Extract the (X, Y) coordinate from the center of the cell holding the provided text.  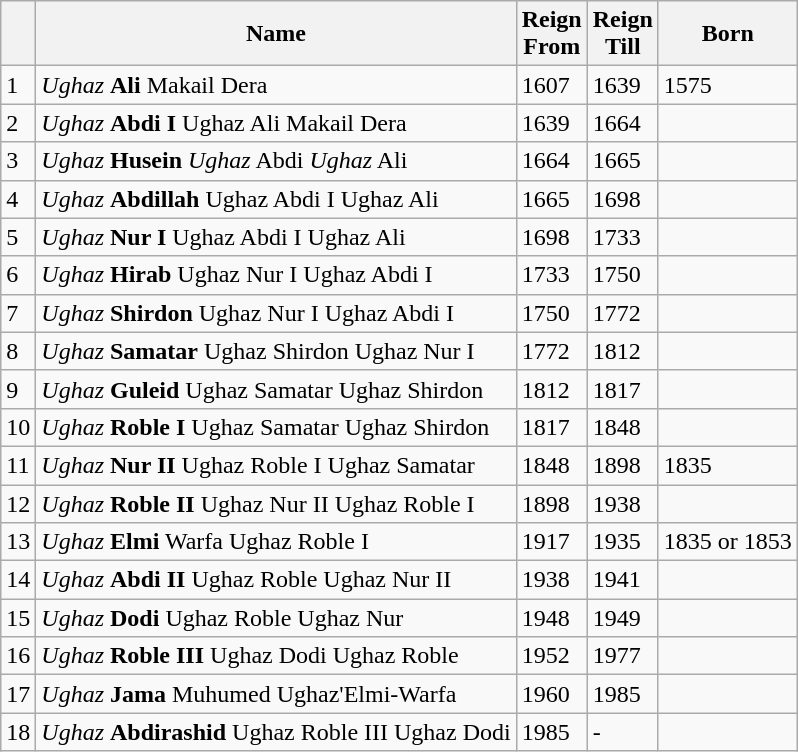
Ughaz Roble III Ughaz Dodi Ughaz Roble (276, 656)
11 (18, 465)
14 (18, 580)
1607 (552, 85)
1949 (622, 618)
1835 or 1853 (728, 542)
Ughaz Jama Muhumed Ughaz'Elmi-Warfa (276, 694)
Ughaz Abdi II Ughaz Roble Ughaz Nur II (276, 580)
18 (18, 732)
Ughaz Nur I Ughaz Abdi I Ughaz Ali (276, 237)
1835 (728, 465)
ReignFrom (552, 34)
1941 (622, 580)
Ughaz Abdi I Ughaz Ali Makail Dera (276, 123)
ReignTill (622, 34)
Ughaz Abdirashid Ughaz Roble III Ughaz Dodi (276, 732)
Name (276, 34)
1935 (622, 542)
Ughaz Nur II Ughaz Roble I Ughaz Samatar (276, 465)
8 (18, 351)
1575 (728, 85)
Born (728, 34)
5 (18, 237)
- (622, 732)
1917 (552, 542)
9 (18, 389)
3 (18, 161)
1952 (552, 656)
Ughaz Guleid Ughaz Samatar Ughaz Shirdon (276, 389)
Ughaz Roble I Ughaz Samatar Ughaz Shirdon (276, 427)
7 (18, 313)
1977 (622, 656)
Ughaz Hirab Ughaz Nur I Ughaz Abdi I (276, 275)
Ughaz Abdillah Ughaz Abdi I Ughaz Ali (276, 199)
Ughaz Husein Ughaz Abdi Ughaz Ali (276, 161)
2 (18, 123)
17 (18, 694)
Ughaz Elmi Warfa Ughaz Roble I (276, 542)
15 (18, 618)
16 (18, 656)
10 (18, 427)
1960 (552, 694)
Ughaz Ali Makail Dera (276, 85)
1 (18, 85)
12 (18, 503)
13 (18, 542)
1948 (552, 618)
4 (18, 199)
Ughaz Roble II Ughaz Nur II Ughaz Roble I (276, 503)
Ughaz Shirdon Ughaz Nur I Ughaz Abdi I (276, 313)
6 (18, 275)
Ughaz Dodi Ughaz Roble Ughaz Nur (276, 618)
Ughaz Samatar Ughaz Shirdon Ughaz Nur I (276, 351)
